Pinpoint the cell where the given text exists, returning its (X, Y) midpoint coordinate. 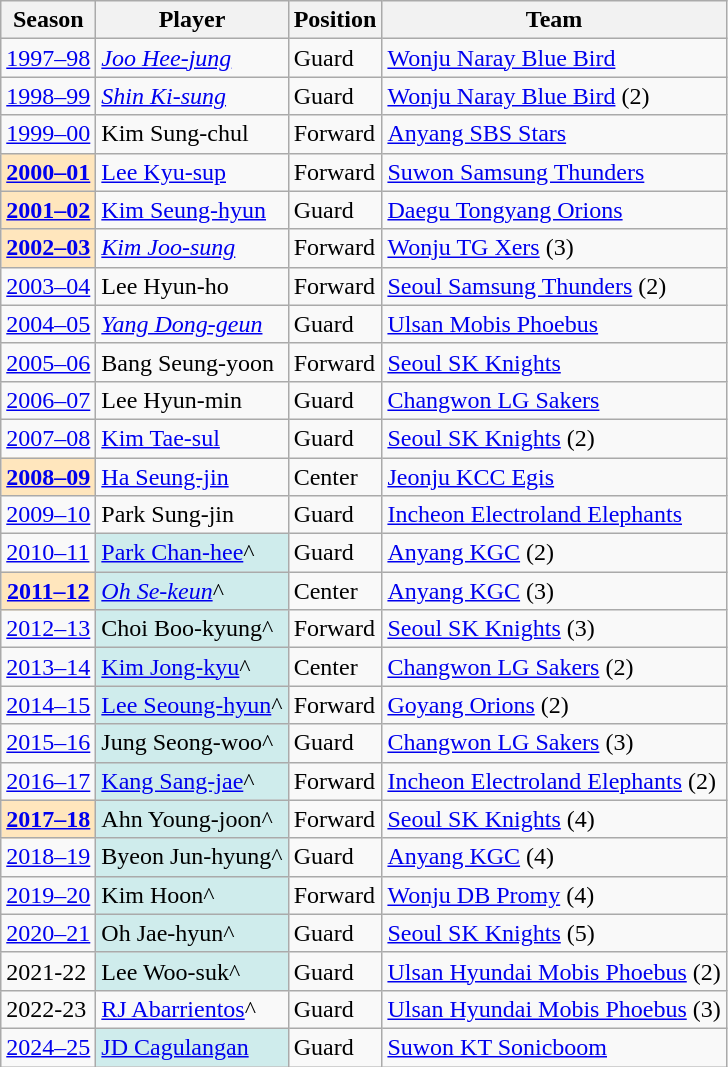
Wonju Naray Blue Bird (2) (554, 96)
2017–18 (48, 819)
Oh Se-keun^ (192, 591)
Seoul SK Knights (2) (554, 438)
Seoul SK Knights (3) (554, 629)
Oh Jae-hyun^ (192, 933)
Seoul SK Knights (5) (554, 933)
2003–04 (48, 286)
Wonju DB Promy (4) (554, 895)
Kim Seung-hyun (192, 210)
Anyang SBS Stars (554, 134)
Daegu Tongyang Orions (554, 210)
JD Cagulangan (192, 1047)
1999–00 (48, 134)
Changwon LG Sakers (2) (554, 667)
Incheon Electroland Elephants (2) (554, 781)
2015–16 (48, 743)
2018–19 (48, 857)
Shin Ki-sung (192, 96)
2020–21 (48, 933)
Goyang Orions (2) (554, 705)
Ahn Young-joon^ (192, 819)
Byeon Jun-hyung^ (192, 857)
2004–05 (48, 324)
2009–10 (48, 515)
2000–01 (48, 172)
2016–17 (48, 781)
2024–25 (48, 1047)
2007–08 (48, 438)
Lee Hyun-min (192, 400)
Wonju TG Xers (3) (554, 248)
2008–09 (48, 477)
Kim Sung-chul (192, 134)
2001–02 (48, 210)
2014–15 (48, 705)
Lee Kyu-sup (192, 172)
Bang Seung-yoon (192, 362)
RJ Abarrientos^ (192, 1009)
2021-22 (48, 971)
Ulsan Hyundai Mobis Phoebus (2) (554, 971)
Lee Woo-suk^ (192, 971)
Changwon LG Sakers (3) (554, 743)
2011–12 (48, 591)
2010–11 (48, 553)
2019–20 (48, 895)
Seoul SK Knights (4) (554, 819)
Park Sung-jin (192, 515)
Anyang KGC (4) (554, 857)
1998–99 (48, 96)
Kim Hoon^ (192, 895)
Kim Tae-sul (192, 438)
Yang Dong-geun (192, 324)
Team (554, 20)
2005–06 (48, 362)
Ha Seung-jin (192, 477)
Kim Jong-kyu^ (192, 667)
Jeonju KCC Egis (554, 477)
1997–98 (48, 58)
2006–07 (48, 400)
Kim Joo-sung (192, 248)
Choi Boo-kyung^ (192, 629)
Suwon KT Sonicboom (554, 1047)
Anyang KGC (2) (554, 553)
Seoul SK Knights (554, 362)
Ulsan Mobis Phoebus (554, 324)
Anyang KGC (3) (554, 591)
Incheon Electroland Elephants (554, 515)
Lee Hyun-ho (192, 286)
Player (192, 20)
Changwon LG Sakers (554, 400)
Jung Seong-woo^ (192, 743)
Kang Sang-jae^ (192, 781)
Ulsan Hyundai Mobis Phoebus (3) (554, 1009)
Lee Seoung-hyun^ (192, 705)
Park Chan-hee^ (192, 553)
Seoul Samsung Thunders (2) (554, 286)
Position (335, 20)
2022-23 (48, 1009)
Joo Hee-jung (192, 58)
Wonju Naray Blue Bird (554, 58)
Suwon Samsung Thunders (554, 172)
2013–14 (48, 667)
2002–03 (48, 248)
2012–13 (48, 629)
Season (48, 20)
